Identify which cell holds the provided text, then report its (x, y) central coordinate. 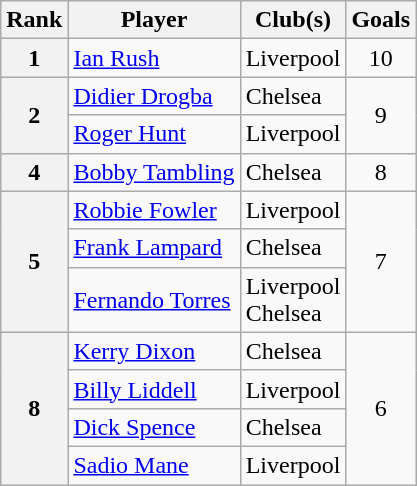
Sadio Mane (154, 465)
Frank Lampard (154, 248)
6 (381, 408)
Club(s) (293, 20)
4 (34, 172)
Didier Drogba (154, 96)
9 (381, 115)
5 (34, 262)
Player (154, 20)
Kerry Dixon (154, 351)
2 (34, 115)
Dick Spence (154, 427)
Fernando Torres (154, 300)
Ian Rush (154, 58)
1 (34, 58)
10 (381, 58)
LiverpoolChelsea (293, 300)
7 (381, 262)
Billy Liddell (154, 389)
Bobby Tambling (154, 172)
Roger Hunt (154, 134)
Rank (34, 20)
Robbie Fowler (154, 210)
Goals (381, 20)
